Identify which cell holds the provided text, then report its (x, y) central coordinate. 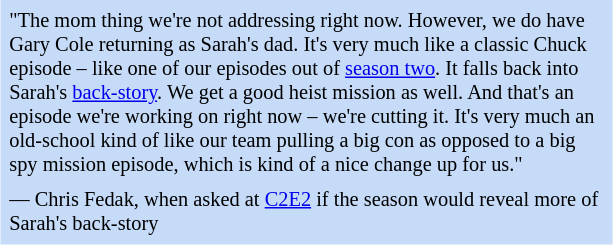
— Chris Fedak, when asked at C2E2 if the season would reveal more of Sarah's back-story (306, 212)
